Extract the [X, Y] coordinate from the center of the cell holding the provided text.  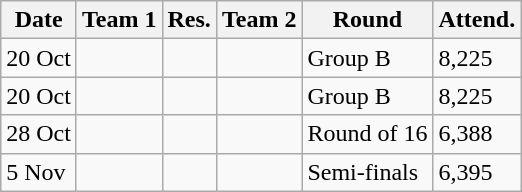
Semi-finals [368, 172]
28 Oct [39, 134]
5 Nov [39, 172]
Team 1 [119, 20]
Round of 16 [368, 134]
Team 2 [259, 20]
6,395 [477, 172]
Round [368, 20]
Res. [189, 20]
Attend. [477, 20]
Date [39, 20]
6,388 [477, 134]
